Find where the given text appears and provide that cell's center as (X, Y) coordinate. 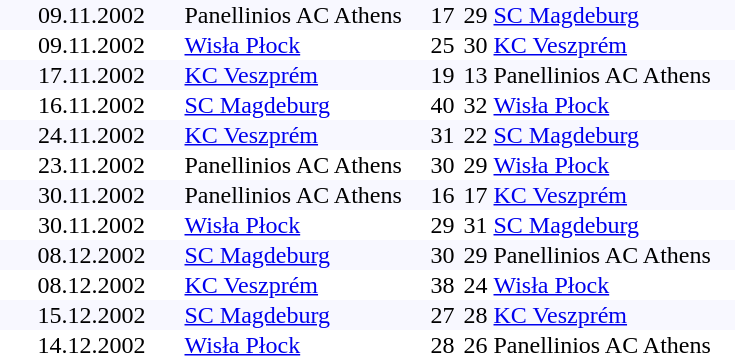
17.11.2002 (92, 75)
38 (442, 285)
40 (442, 105)
23.11.2002 (92, 165)
13 (476, 75)
16.11.2002 (92, 105)
24 (476, 285)
32 (476, 105)
28 (476, 315)
15.12.2002 (92, 315)
19 (442, 75)
22 (476, 135)
25 (442, 45)
24.11.2002 (92, 135)
27 (442, 315)
16 (442, 195)
